Find where the given text appears and provide that cell's center as [X, Y] coordinate. 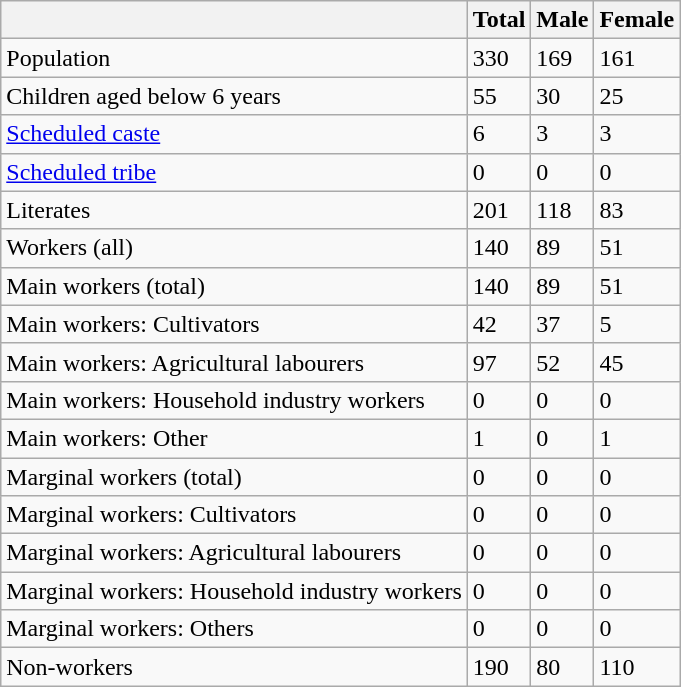
Non-workers [234, 667]
37 [562, 324]
330 [499, 58]
190 [499, 667]
6 [499, 134]
Scheduled caste [234, 134]
Marginal workers: Others [234, 629]
Female [637, 20]
Main workers: Agricultural labourers [234, 362]
201 [499, 210]
Marginal workers: Agricultural labourers [234, 553]
Main workers: Cultivators [234, 324]
169 [562, 58]
Marginal workers: Cultivators [234, 515]
55 [499, 96]
Main workers (total) [234, 286]
Population [234, 58]
118 [562, 210]
Scheduled tribe [234, 172]
80 [562, 667]
5 [637, 324]
Workers (all) [234, 248]
45 [637, 362]
52 [562, 362]
Literates [234, 210]
Male [562, 20]
25 [637, 96]
42 [499, 324]
Main workers: Household industry workers [234, 400]
Children aged below 6 years [234, 96]
Marginal workers (total) [234, 477]
Main workers: Other [234, 438]
Total [499, 20]
110 [637, 667]
Marginal workers: Household industry workers [234, 591]
97 [499, 362]
161 [637, 58]
30 [562, 96]
83 [637, 210]
